Return (X, Y) of the center of cell containing provided text 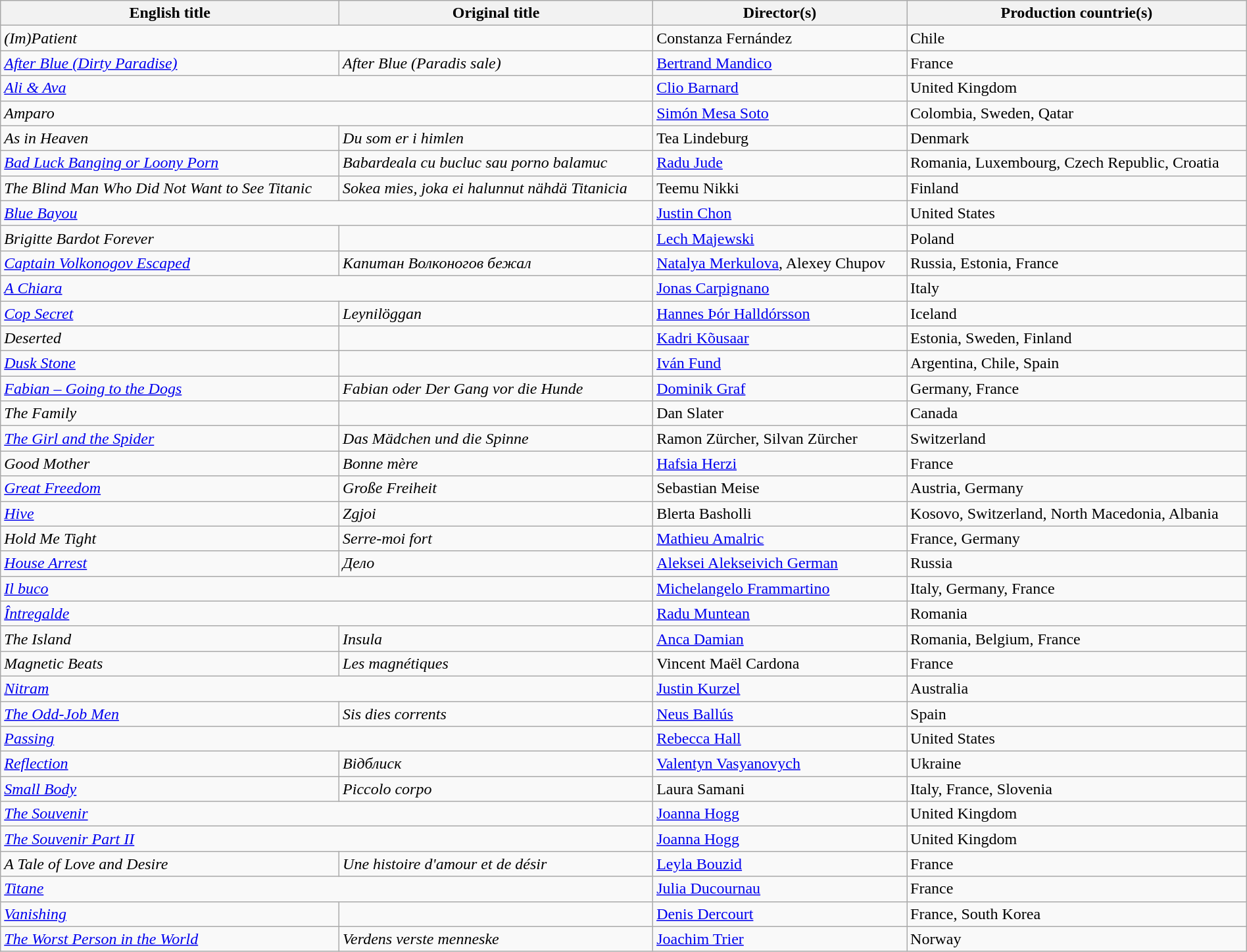
Switzerland (1077, 439)
Vincent Maël Cardona (780, 663)
Hold Me Tight (170, 538)
The Family (170, 414)
Întregalde (327, 613)
Sis dies corrents (496, 713)
Verdens verste menneske (496, 939)
Radu Jude (780, 163)
Reflection (170, 764)
Hive (170, 513)
English title (170, 13)
Dan Slater (780, 414)
Aleksei Alekseivich German (780, 563)
Une histoire d'amour et de désir (496, 864)
Captain Volkonogov Escaped (170, 263)
Deserted (170, 339)
The Odd-Job Men (170, 713)
The Blind Man Who Did Not Want to See Titanic (170, 188)
Finland (1077, 188)
Les magnétiques (496, 663)
Rebecca Hall (780, 739)
Ali & Ava (327, 88)
Bertrand Mandico (780, 63)
The Girl and the Spider (170, 439)
Estonia, Sweden, Finland (1077, 339)
Bad Luck Banging or Loony Porn (170, 163)
The Island (170, 638)
Denmark (1077, 138)
Romania, Luxembourg, Czech Republic, Croatia (1077, 163)
Valentyn Vasyanovych (780, 764)
Jonas Carpignano (780, 288)
Neus Ballús (780, 713)
Cop Secret (170, 314)
Justin Kurzel (780, 688)
As in Heaven (170, 138)
Iván Fund (780, 364)
Poland (1077, 238)
(Im)Patient (327, 38)
Das Mädchen und die Spinne (496, 439)
Ramon Zürcher, Silvan Zürcher (780, 439)
The Souvenir Part II (327, 839)
Il buco (327, 588)
Bonne mère (496, 464)
Babardeala cu bucluc sau porno balamuc (496, 163)
Iceland (1077, 314)
Serre-moi fort (496, 538)
After Blue (Dirty Paradise) (170, 63)
Italy, France, Slovenia (1077, 789)
Lech Majewski (780, 238)
Natalya Merkulova, Alexey Chupov (780, 263)
Austria, Germany (1077, 488)
A Tale of Love and Desire (170, 864)
Teemu Nikki (780, 188)
Radu Muntean (780, 613)
Laura Samani (780, 789)
Hafsia Herzi (780, 464)
Simón Mesa Soto (780, 113)
Great Freedom (170, 488)
After Blue (Paradis sale) (496, 63)
Constanza Fernández (780, 38)
A Chiara (327, 288)
Zgjoi (496, 513)
Spain (1077, 713)
House Arrest (170, 563)
Julia Ducournau (780, 889)
Mathieu Amalric (780, 538)
Romania, Belgium, France (1077, 638)
Brigitte Bardot Forever (170, 238)
Romania (1077, 613)
Germany, France (1077, 389)
The Souvenir (327, 814)
Blerta Basholli (780, 513)
Piccolo corpo (496, 789)
Blue Bayou (327, 213)
Sebastian Meise (780, 488)
Original title (496, 13)
Italy (1077, 288)
Dominik Graf (780, 389)
Argentina, Chile, Spain (1077, 364)
Nitram (327, 688)
Капитан Волконогов бежал (496, 263)
Ukraine (1077, 764)
Colombia, Sweden, Qatar (1077, 113)
Fabian oder Der Gang vor die Hunde (496, 389)
Australia (1077, 688)
Відблиск (496, 764)
Amparo (327, 113)
Insula (496, 638)
Kadri Kõusaar (780, 339)
Russia (1077, 563)
Passing (327, 739)
Michelangelo Frammartino (780, 588)
Leynilöggan (496, 314)
Sokea mies, joka ei halunnut nähdä Titanicia (496, 188)
Canada (1077, 414)
Titane (327, 889)
France, South Korea (1077, 914)
Director(s) (780, 13)
Production countrie(s) (1077, 13)
Denis Dercourt (780, 914)
Дело (496, 563)
Magnetic Beats (170, 663)
Große Freiheit (496, 488)
Tea Lindeburg (780, 138)
Leyla Bouzid (780, 864)
Small Body (170, 789)
Fabian – Going to the Dogs (170, 389)
Good Mother (170, 464)
Dusk Stone (170, 364)
Russia, Estonia, France (1077, 263)
France, Germany (1077, 538)
The Worst Person in the World (170, 939)
Kosovo, Switzerland, North Macedonia, Albania (1077, 513)
Justin Chon (780, 213)
Joachim Trier (780, 939)
Clio Barnard (780, 88)
Du som er i himlen (496, 138)
Hannes Þór Halldórsson (780, 314)
Anca Damian (780, 638)
Italy, Germany, France (1077, 588)
Vanishing (170, 914)
Chile (1077, 38)
Norway (1077, 939)
